Extract the [x, y] coordinate from the center of the cell holding the provided text.  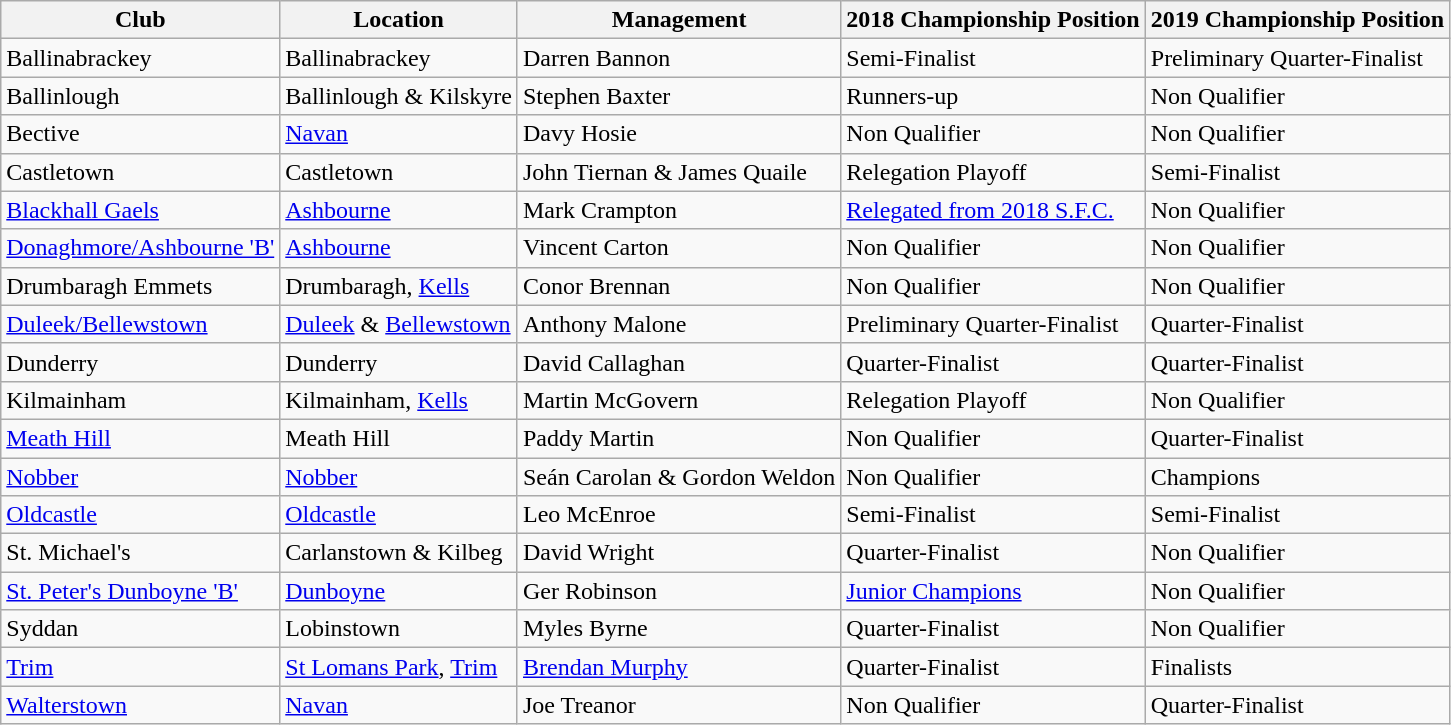
Leo McEnroe [678, 515]
Trim [140, 667]
Conor Brennan [678, 286]
Mark Crampton [678, 210]
2019 Championship Position [1297, 20]
Anthony Malone [678, 324]
Location [399, 20]
Paddy Martin [678, 438]
Management [678, 20]
Vincent Carton [678, 248]
Myles Byrne [678, 629]
Dunboyne [399, 591]
Kilmainham [140, 400]
Darren Bannon [678, 58]
Lobinstown [399, 629]
Ger Robinson [678, 591]
John Tiernan & James Quaile [678, 172]
Club [140, 20]
Drumbaragh, Kells [399, 286]
Kilmainham, Kells [399, 400]
Donaghmore/Ashbourne 'B' [140, 248]
Joe Treanor [678, 705]
Syddan [140, 629]
Duleek/Bellewstown [140, 324]
Runners-up [993, 96]
Drumbaragh Emmets [140, 286]
Relegated from 2018 S.F.C. [993, 210]
Bective [140, 134]
Carlanstown & Kilbeg [399, 553]
Blackhall Gaels [140, 210]
David Callaghan [678, 362]
Walterstown [140, 705]
Brendan Murphy [678, 667]
Ballinlough [140, 96]
Duleek & Bellewstown [399, 324]
Junior Champions [993, 591]
2018 Championship Position [993, 20]
St. Michael's [140, 553]
Seán Carolan & Gordon Weldon [678, 477]
Champions [1297, 477]
St Lomans Park, Trim [399, 667]
Davy Hosie [678, 134]
St. Peter's Dunboyne 'B' [140, 591]
Stephen Baxter [678, 96]
David Wright [678, 553]
Finalists [1297, 667]
Martin McGovern [678, 400]
Ballinlough & Kilskyre [399, 96]
